Search for the cell housing the specified text and yield its [x, y] center coordinate. 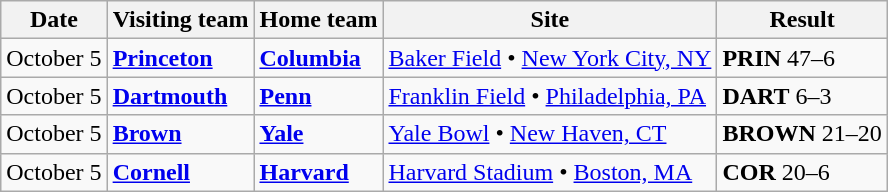
Franklin Field • Philadelphia, PA [550, 96]
Harvard Stadium • Boston, MA [550, 172]
PRIN 47–6 [802, 58]
Result [802, 20]
COR 20–6 [802, 172]
Penn [318, 96]
Visiting team [180, 20]
Columbia [318, 58]
Cornell [180, 172]
Date [54, 20]
Princeton [180, 58]
BROWN 21–20 [802, 134]
Yale Bowl • New Haven, CT [550, 134]
Yale [318, 134]
Brown [180, 134]
DART 6–3 [802, 96]
Home team [318, 20]
Harvard [318, 172]
Site [550, 20]
Dartmouth [180, 96]
Baker Field • New York City, NY [550, 58]
